Pinpoint the cell where the given text exists, returning its [x, y] midpoint coordinate. 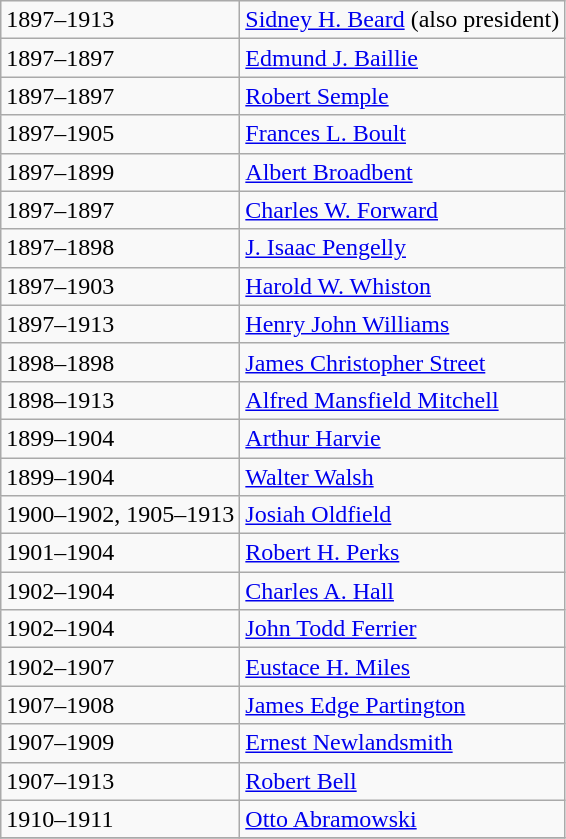
1900–1902, 1905–1913 [120, 515]
1897–1905 [120, 134]
1907–1913 [120, 781]
1902–1907 [120, 667]
1910–1911 [120, 819]
Otto Abramowski [402, 819]
Josiah Oldfield [402, 515]
James Christopher Street [402, 362]
Albert Broadbent [402, 172]
Frances L. Boult [402, 134]
1897–1903 [120, 286]
Robert Bell [402, 781]
Sidney H. Beard (also president) [402, 20]
Charles W. Forward [402, 210]
Arthur Harvie [402, 438]
Edmund J. Baillie [402, 58]
Eustace H. Miles [402, 667]
Charles A. Hall [402, 591]
1907–1908 [120, 705]
Alfred Mansfield Mitchell [402, 400]
1897–1898 [120, 248]
Harold W. Whiston [402, 286]
John Todd Ferrier [402, 629]
1898–1898 [120, 362]
Ernest Newlandsmith [402, 743]
J. Isaac Pengelly [402, 248]
1897–1899 [120, 172]
Henry John Williams [402, 324]
Robert Semple [402, 96]
1901–1904 [120, 553]
1898–1913 [120, 400]
Walter Walsh [402, 477]
James Edge Partington [402, 705]
Robert H. Perks [402, 553]
1907–1909 [120, 743]
